For the text-containing cell, return its midpoint in (X, Y) coordinate format. 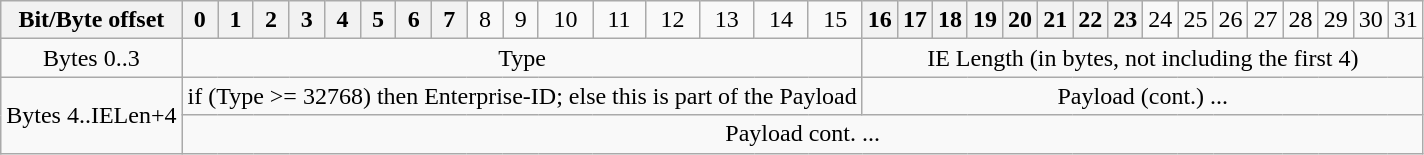
7 (450, 20)
29 (1336, 20)
13 (727, 20)
2 (271, 20)
Bit/Byte offset (92, 20)
if (Type >= 32768) then Enterprise-ID; else this is part of the Payload (522, 96)
15 (835, 20)
17 (914, 20)
10 (565, 20)
11 (620, 20)
27 (1266, 20)
Bytes 0..3 (92, 58)
16 (880, 20)
28 (1300, 20)
19 (984, 20)
9 (521, 20)
0 (200, 20)
31 (1406, 20)
20 (1020, 20)
Payload cont. ... (802, 134)
3 (307, 20)
18 (950, 20)
Bytes 4..IELen+4 (92, 115)
23 (1126, 20)
5 (378, 20)
1 (236, 20)
14 (781, 20)
24 (1160, 20)
IE Length (in bytes, not including the first 4) (1142, 58)
Type (522, 58)
8 (485, 20)
22 (1090, 20)
26 (1230, 20)
Payload (cont.) ... (1142, 96)
21 (1056, 20)
4 (343, 20)
25 (1196, 20)
12 (672, 20)
6 (414, 20)
30 (1370, 20)
